Determine the [X, Y] coordinate at the center of the cell enclosing the given text.  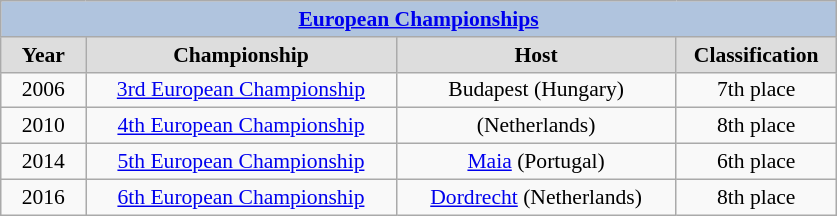
European Championships [419, 19]
Championship [241, 55]
Dordrecht (Netherlands) [536, 197]
6th European Championship [241, 197]
7th place [756, 90]
3rd European Championship [241, 90]
Budapest (Hungary) [536, 90]
2006 [44, 90]
(Netherlands) [536, 126]
Maia (Portugal) [536, 162]
6th place [756, 162]
5th European Championship [241, 162]
Classification [756, 55]
Year [44, 55]
Host [536, 55]
4th European Championship [241, 126]
2014 [44, 162]
2010 [44, 126]
2016 [44, 197]
